For the text-containing cell, return its midpoint in (X, Y) coordinate format. 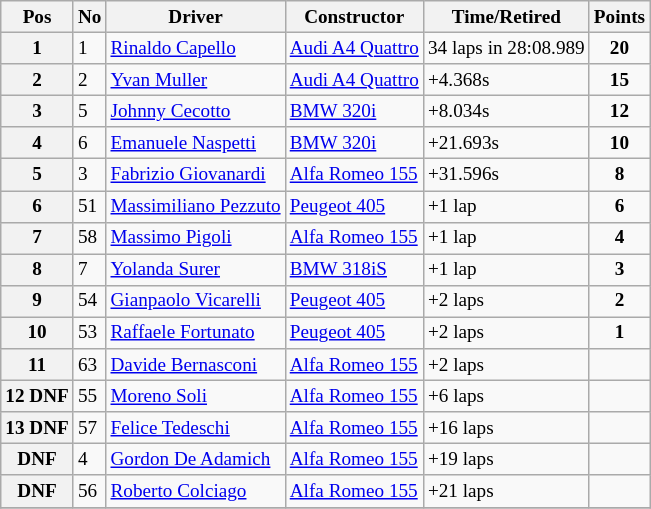
Yvan Muller (196, 80)
Yolanda Surer (196, 270)
Driver (196, 17)
Davide Bernasconi (196, 365)
+6 laps (506, 396)
53 (90, 333)
13 DNF (38, 428)
+4.368s (506, 80)
Rinaldo Capello (196, 48)
+8.034s (506, 111)
No (90, 17)
+21 laps (506, 491)
20 (619, 48)
+16 laps (506, 428)
58 (90, 238)
Massimiliano Pezzuto (196, 206)
Massimo Pigoli (196, 238)
Constructor (354, 17)
54 (90, 301)
34 laps in 28:08.989 (506, 48)
12 DNF (38, 396)
Felice Tedeschi (196, 428)
56 (90, 491)
Johnny Cecotto (196, 111)
BMW 318iS (354, 270)
57 (90, 428)
Time/Retired (506, 17)
+31.596s (506, 175)
Points (619, 17)
15 (619, 80)
+19 laps (506, 460)
Roberto Colciago (196, 491)
9 (38, 301)
63 (90, 365)
Fabrizio Giovanardi (196, 175)
51 (90, 206)
11 (38, 365)
Gordon De Adamich (196, 460)
+21.693s (506, 143)
Raffaele Fortunato (196, 333)
12 (619, 111)
Pos (38, 17)
Gianpaolo Vicarelli (196, 301)
Emanuele Naspetti (196, 143)
Moreno Soli (196, 396)
55 (90, 396)
